Output the (x, y) coordinate of the center of the cell containing the given text.  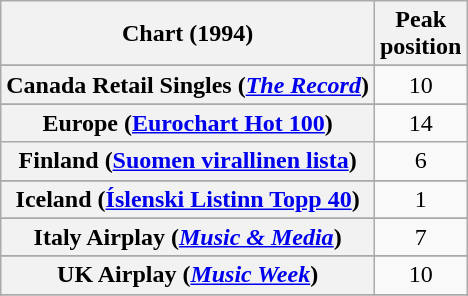
1 (420, 199)
Chart (1994) (188, 34)
Peakposition (420, 34)
Canada Retail Singles (The Record) (188, 85)
Europe (Eurochart Hot 100) (188, 123)
Finland (Suomen virallinen lista) (188, 161)
14 (420, 123)
7 (420, 237)
UK Airplay (Music Week) (188, 275)
Italy Airplay (Music & Media) (188, 237)
6 (420, 161)
Iceland (Íslenski Listinn Topp 40) (188, 199)
